For the text-containing cell, return its midpoint in (X, Y) coordinate format. 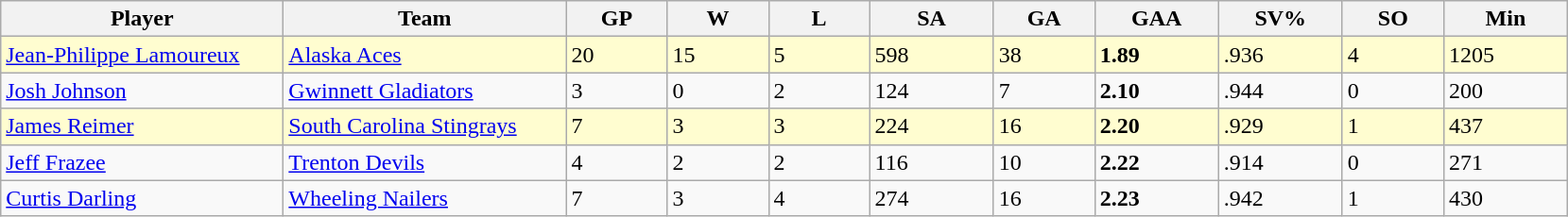
Player (142, 19)
.944 (1280, 91)
Josh Johnson (142, 91)
James Reimer (142, 126)
W (718, 19)
10 (1043, 162)
GAA (1157, 19)
200 (1505, 91)
1.89 (1157, 55)
598 (932, 55)
Min (1505, 19)
38 (1043, 55)
430 (1505, 198)
Trenton Devils (425, 162)
.942 (1280, 198)
Jean-Philippe Lamoureux (142, 55)
L (818, 19)
GP (616, 19)
124 (932, 91)
2.23 (1157, 198)
Jeff Frazee (142, 162)
274 (932, 198)
2.20 (1157, 126)
2.10 (1157, 91)
224 (932, 126)
2.22 (1157, 162)
SA (932, 19)
1205 (1505, 55)
15 (718, 55)
.936 (1280, 55)
Alaska Aces (425, 55)
271 (1505, 162)
116 (932, 162)
437 (1505, 126)
Curtis Darling (142, 198)
Team (425, 19)
SO (1393, 19)
GA (1043, 19)
20 (616, 55)
Wheeling Nailers (425, 198)
South Carolina Stingrays (425, 126)
5 (818, 55)
.914 (1280, 162)
Gwinnett Gladiators (425, 91)
.929 (1280, 126)
SV% (1280, 19)
